Scan for the cell matching the given text and deliver its (X, Y) coordinate at center. 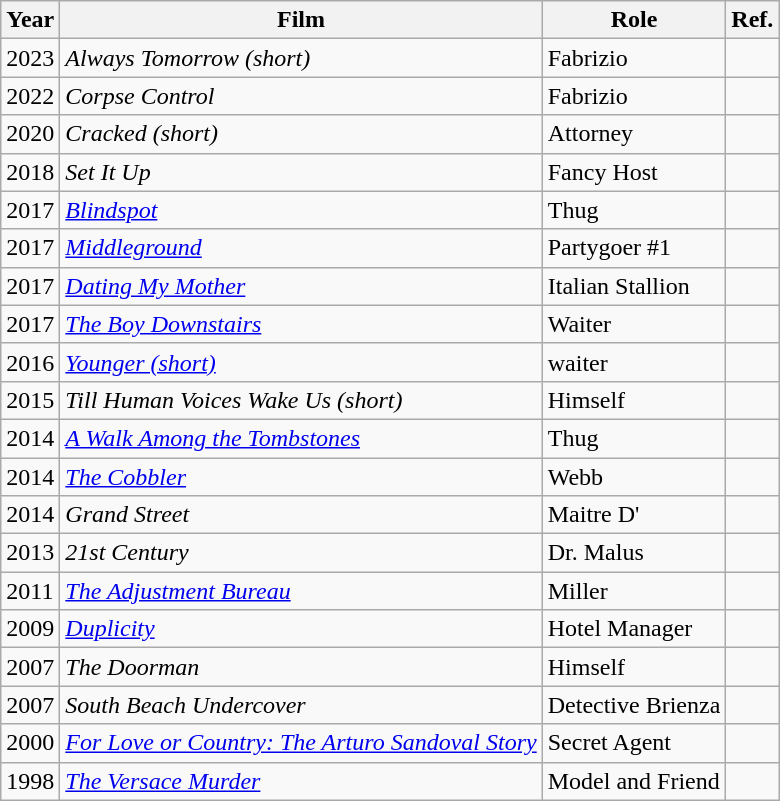
For Love or Country: The Arturo Sandoval Story (301, 743)
1998 (30, 781)
Partygoer #1 (634, 248)
Cracked (short) (301, 134)
Always Tomorrow (short) (301, 58)
2013 (30, 553)
2023 (30, 58)
2018 (30, 172)
South Beach Undercover (301, 705)
Webb (634, 477)
Corpse Control (301, 96)
Ref. (752, 20)
Miller (634, 591)
Role (634, 20)
2015 (30, 400)
Till Human Voices Wake Us (short) (301, 400)
The Boy Downstairs (301, 324)
2020 (30, 134)
Dating My Mother (301, 286)
Model and Friend (634, 781)
Detective Brienza (634, 705)
Middleground (301, 248)
Film (301, 20)
Blindspot (301, 210)
21st Century (301, 553)
Italian Stallion (634, 286)
2009 (30, 629)
Attorney (634, 134)
Duplicity (301, 629)
A Walk Among the Tombstones (301, 438)
The Cobbler (301, 477)
Grand Street (301, 515)
Fancy Host (634, 172)
The Versace Murder (301, 781)
Waiter (634, 324)
waiter (634, 362)
2016 (30, 362)
Hotel Manager (634, 629)
Year (30, 20)
Maitre D' (634, 515)
Secret Agent (634, 743)
The Doorman (301, 667)
Younger (short) (301, 362)
The Adjustment Bureau (301, 591)
Dr. Malus (634, 553)
2011 (30, 591)
Set It Up (301, 172)
2000 (30, 743)
2022 (30, 96)
